Locate the cell with the specified text and output its (X, Y) center coordinate. 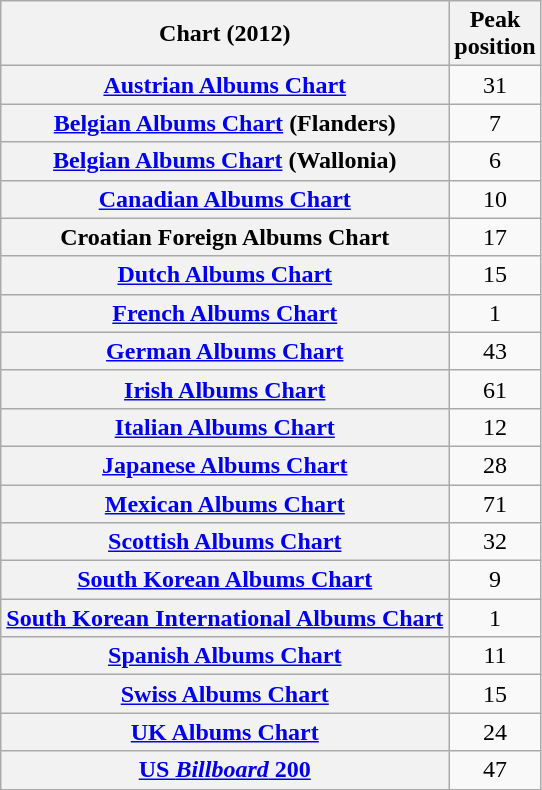
Belgian Albums Chart (Flanders) (225, 123)
7 (495, 123)
Belgian Albums Chart (Wallonia) (225, 161)
71 (495, 503)
Irish Albums Chart (225, 389)
Austrian Albums Chart (225, 85)
German Albums Chart (225, 351)
31 (495, 85)
UK Albums Chart (225, 732)
Spanish Albums Chart (225, 656)
61 (495, 389)
6 (495, 161)
17 (495, 237)
10 (495, 199)
Dutch Albums Chart (225, 275)
32 (495, 542)
9 (495, 580)
47 (495, 770)
Canadian Albums Chart (225, 199)
Scottish Albums Chart (225, 542)
Japanese Albums Chart (225, 465)
French Albums Chart (225, 313)
Chart (2012) (225, 34)
South Korean International Albums Chart (225, 618)
Mexican Albums Chart (225, 503)
US Billboard 200 (225, 770)
12 (495, 427)
Croatian Foreign Albums Chart (225, 237)
11 (495, 656)
24 (495, 732)
28 (495, 465)
Swiss Albums Chart (225, 694)
Peakposition (495, 34)
Italian Albums Chart (225, 427)
43 (495, 351)
South Korean Albums Chart (225, 580)
